Find where the given text appears and provide that cell's center as [x, y] coordinate. 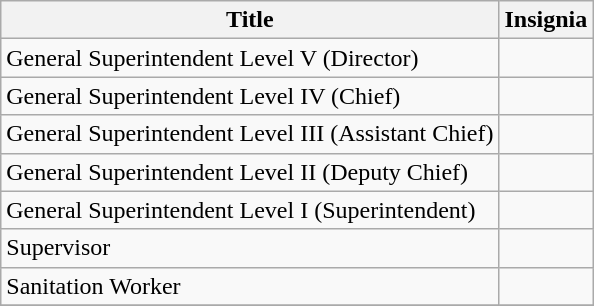
General Superintendent Level III (Assistant Chief) [250, 134]
Sanitation Worker [250, 286]
General Superintendent Level V (Director) [250, 58]
Supervisor [250, 248]
Insignia [546, 20]
Title [250, 20]
General Superintendent Level I (Superintendent) [250, 210]
General Superintendent Level IV (Chief) [250, 96]
General Superintendent Level II (Deputy Chief) [250, 172]
